For the text-containing cell, return its midpoint in (X, Y) coordinate format. 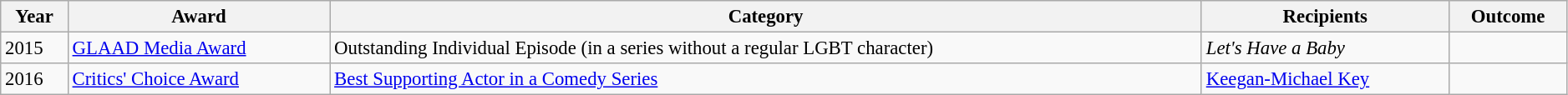
Category (766, 17)
GLAAD Media Award (199, 48)
2015 (35, 48)
Outcome (1508, 17)
Let's Have a Baby (1325, 48)
Outstanding Individual Episode (in a series without a regular LGBT character) (766, 48)
2016 (35, 79)
Critics' Choice Award (199, 79)
Keegan-Michael Key (1325, 79)
Recipients (1325, 17)
Best Supporting Actor in a Comedy Series (766, 79)
Award (199, 17)
Year (35, 17)
